Search for the cell housing the specified text and yield its (X, Y) center coordinate. 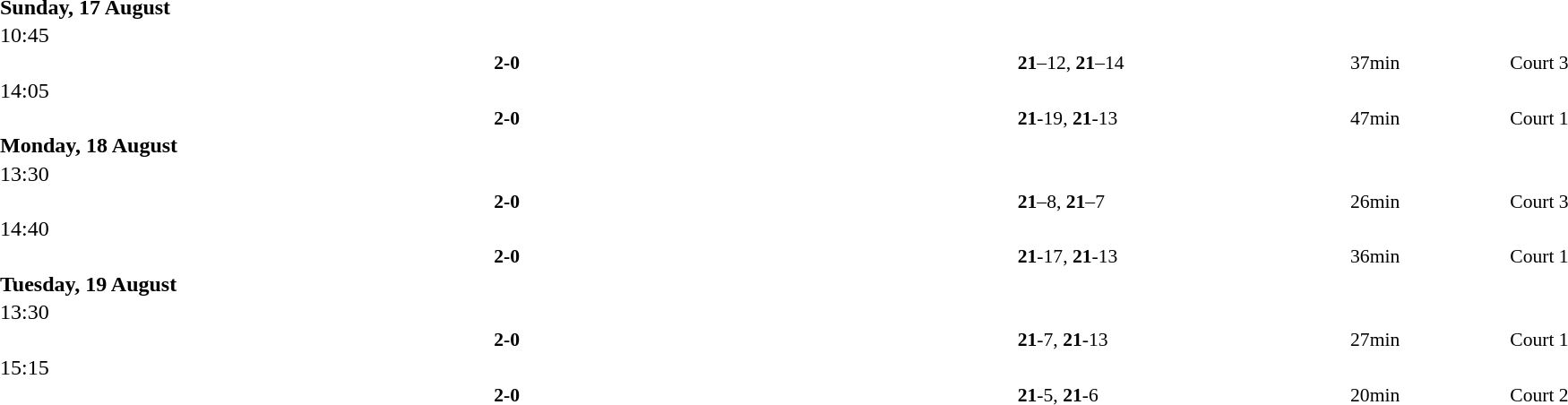
36min (1428, 256)
47min (1428, 118)
21–8, 21–7 (1182, 201)
21-19, 21-13 (1182, 118)
27min (1428, 340)
37min (1428, 63)
21-7, 21-13 (1182, 340)
21-17, 21-13 (1182, 256)
26min (1428, 201)
21–12, 21–14 (1182, 63)
